Locate the cell with the specified text and output its [X, Y] center coordinate. 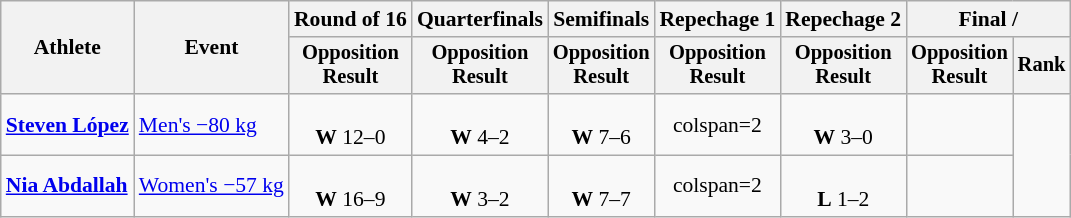
Final / [988, 19]
W 16–9 [350, 186]
W 3–2 [480, 186]
W 12–0 [350, 124]
Repechage 2 [843, 19]
Quarterfinals [480, 19]
Athlete [68, 48]
Round of 16 [350, 19]
Event [212, 48]
Nia Abdallah [68, 186]
W 7–7 [602, 186]
Men's −80 kg [212, 124]
W 3–0 [843, 124]
W 4–2 [480, 124]
Steven López [68, 124]
Rank [1042, 66]
Women's −57 kg [212, 186]
L 1–2 [843, 186]
Repechage 1 [717, 19]
W 7–6 [602, 124]
Semifinals [602, 19]
